Determine the (X, Y) coordinate at the center of the cell enclosing the given text.  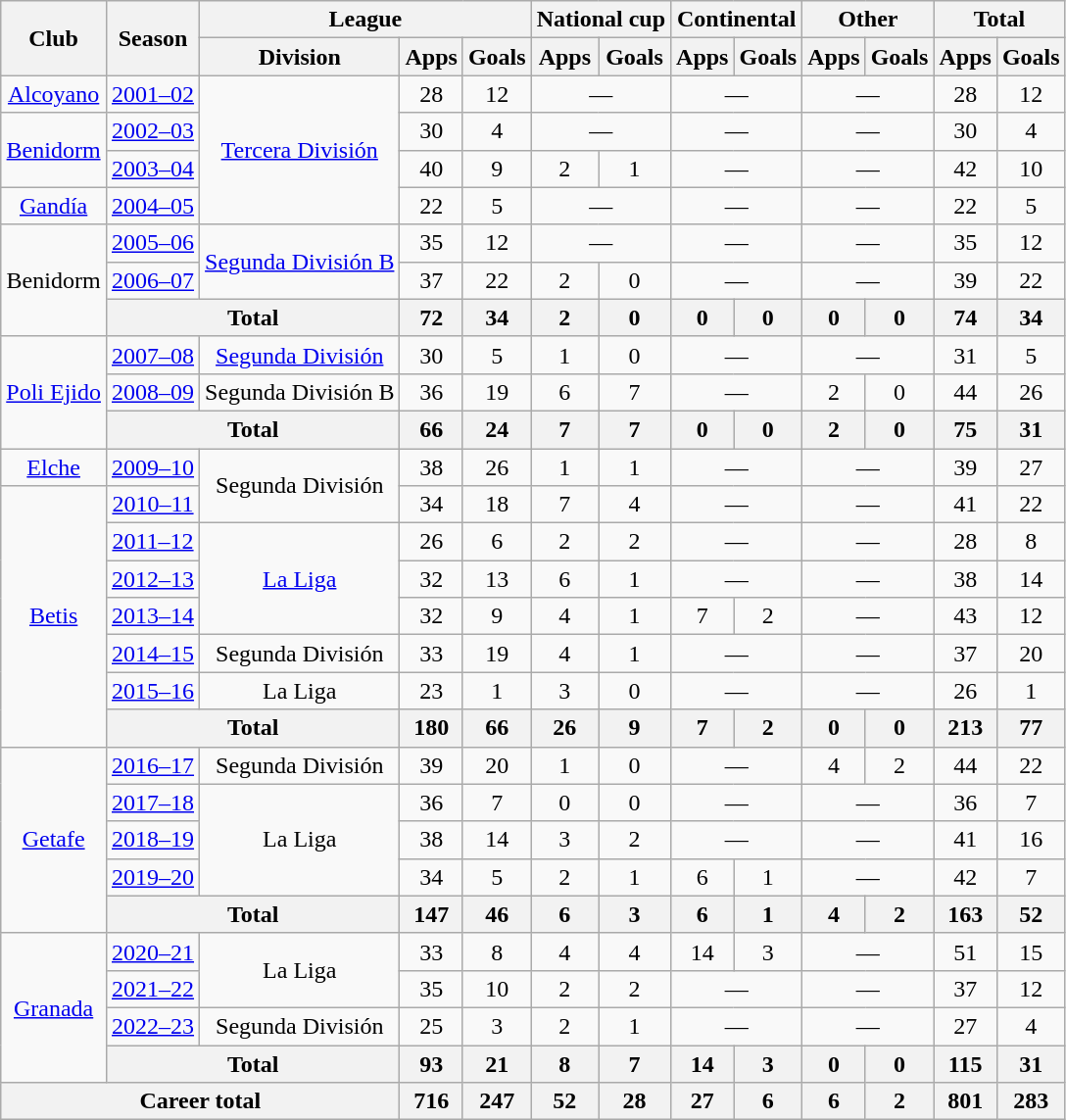
147 (431, 914)
Poli Ejido (54, 392)
2002–03 (153, 131)
13 (497, 579)
21 (497, 1063)
2008–09 (153, 392)
2004–05 (153, 206)
Continental (737, 20)
2016–17 (153, 765)
2017–18 (153, 803)
Alcoyano (54, 94)
2019–20 (153, 877)
40 (431, 169)
2022–23 (153, 1026)
2013–14 (153, 616)
213 (965, 728)
74 (965, 317)
23 (431, 691)
93 (431, 1063)
2001–02 (153, 94)
National cup (601, 20)
115 (965, 1063)
2006–07 (153, 280)
2011–12 (153, 542)
24 (497, 429)
Elche (54, 467)
801 (965, 1101)
51 (965, 951)
716 (431, 1101)
Division (300, 57)
League (366, 20)
Betis (54, 616)
Career total (200, 1101)
2014–15 (153, 654)
2021–22 (153, 989)
Tercera División (300, 150)
2018–19 (153, 840)
2010–11 (153, 505)
15 (1031, 951)
2015–16 (153, 691)
2020–21 (153, 951)
Gandía (54, 206)
2009–10 (153, 467)
18 (497, 505)
46 (497, 914)
16 (1031, 840)
25 (431, 1026)
Club (54, 38)
43 (965, 616)
75 (965, 429)
247 (497, 1101)
283 (1031, 1101)
Other (868, 20)
2007–08 (153, 355)
2003–04 (153, 169)
Granada (54, 1007)
77 (1031, 728)
Season (153, 38)
2012–13 (153, 579)
163 (965, 914)
Getafe (54, 840)
2005–06 (153, 243)
180 (431, 728)
72 (431, 317)
